Search for the cell housing the specified text and yield its (x, y) center coordinate. 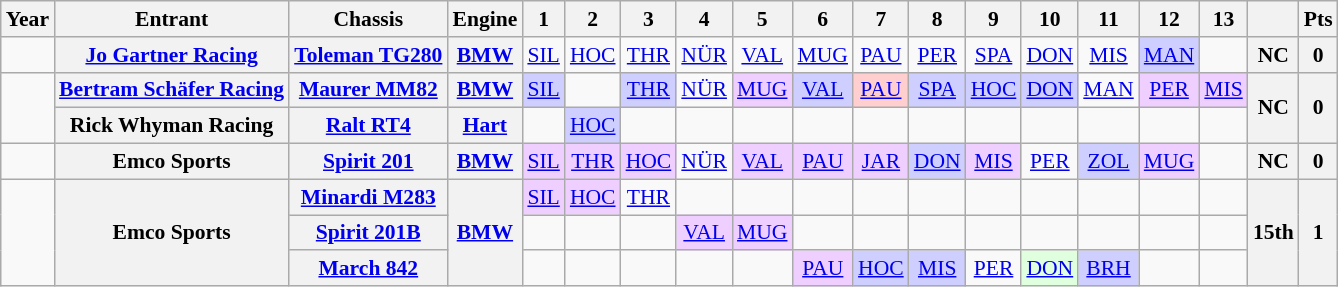
Jo Gartner Racing (172, 55)
Bertram Schäfer Racing (172, 90)
March 842 (368, 269)
Chassis (368, 19)
Rick Whyman Racing (172, 126)
2 (593, 19)
Year (28, 19)
12 (1170, 19)
Toleman TG280 (368, 55)
4 (704, 19)
Engine (484, 19)
Minardi M283 (368, 197)
Entrant (172, 19)
15th (1274, 232)
8 (938, 19)
Pts (1318, 19)
JAR (881, 162)
13 (1224, 19)
Spirit 201B (368, 233)
Maurer MM82 (368, 90)
ZOL (1108, 162)
6 (824, 19)
Spirit 201 (368, 162)
BRH (1108, 269)
3 (649, 19)
Ralt RT4 (368, 126)
9 (994, 19)
Hart (484, 126)
7 (881, 19)
11 (1108, 19)
5 (762, 19)
10 (1050, 19)
